Scan for the cell matching the given text and deliver its [X, Y] coordinate at center. 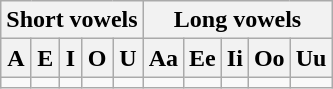
U [128, 58]
Uu [311, 58]
Ee [203, 58]
I [71, 58]
A [16, 58]
Long vowels [238, 20]
Short vowels [72, 20]
Oo [269, 58]
Ii [234, 58]
O [97, 58]
E [46, 58]
Aa [163, 58]
